Output the [x, y] coordinate of the center of the cell containing the given text.  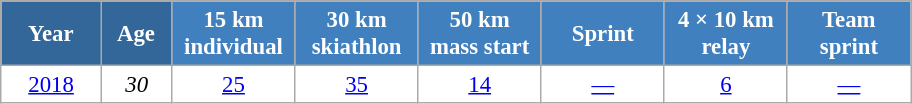
Year [52, 34]
30 km skiathlon [356, 34]
35 [356, 85]
4 × 10 km relay [726, 34]
50 km mass start [480, 34]
2018 [52, 85]
25 [234, 85]
6 [726, 85]
Team sprint [848, 34]
15 km individual [234, 34]
14 [480, 85]
Sprint [602, 34]
Age [136, 34]
30 [136, 85]
